For the text-containing cell, return its midpoint in [X, Y] coordinate format. 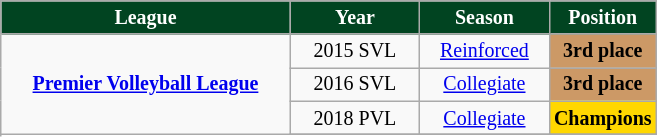
Premier Volleyball League [146, 85]
League [146, 18]
2015 SVL [354, 52]
2018 PVL [354, 118]
2016 SVL [354, 84]
Position [602, 18]
Year [354, 18]
Reinforced [484, 52]
Season [484, 18]
Champions [602, 118]
